Search for the cell housing the specified text and yield its [x, y] center coordinate. 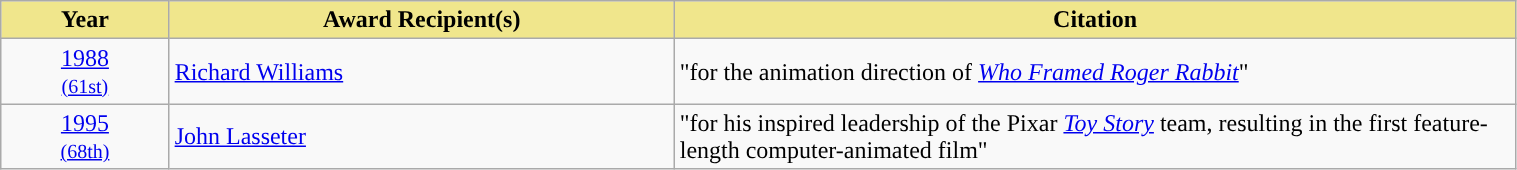
Award Recipient(s) [422, 20]
Richard Williams [422, 72]
Citation [1095, 20]
"for the animation direction of Who Framed Roger Rabbit" [1095, 72]
1988(61st) [85, 72]
"for his inspired leadership of the Pixar Toy Story team, resulting in the first feature-length computer-animated film" [1095, 136]
Year [85, 20]
John Lasseter [422, 136]
1995(68th) [85, 136]
